Scan for the cell matching the given text and deliver its (X, Y) coordinate at center. 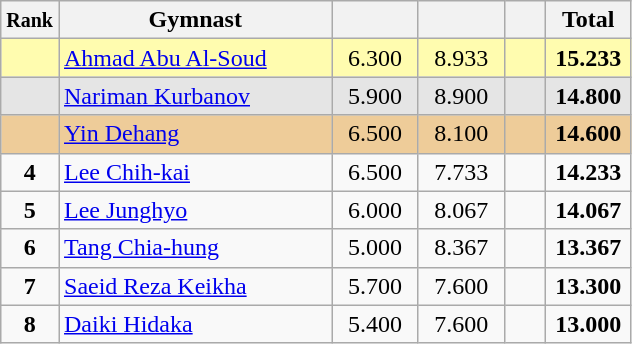
Yin Dehang (195, 134)
Nariman Kurbanov (195, 96)
15.233 (588, 58)
13.367 (588, 248)
14.067 (588, 210)
6.000 (375, 210)
6.300 (375, 58)
Ahmad Abu Al-Soud (195, 58)
5.000 (375, 248)
14.800 (588, 96)
5 (30, 210)
8.367 (461, 248)
Total (588, 20)
Saeid Reza Keikha (195, 286)
5.400 (375, 324)
Tang Chia-hung (195, 248)
8.067 (461, 210)
8.100 (461, 134)
Rank (30, 20)
8.900 (461, 96)
Lee Junghyo (195, 210)
5.900 (375, 96)
5.700 (375, 286)
13.300 (588, 286)
8 (30, 324)
Gymnast (195, 20)
7.733 (461, 172)
13.000 (588, 324)
14.233 (588, 172)
Daiki Hidaka (195, 324)
14.600 (588, 134)
7 (30, 286)
8.933 (461, 58)
Lee Chih-kai (195, 172)
6 (30, 248)
4 (30, 172)
